Return the (X, Y) coordinate for the center point of the cell that contains the specified text.  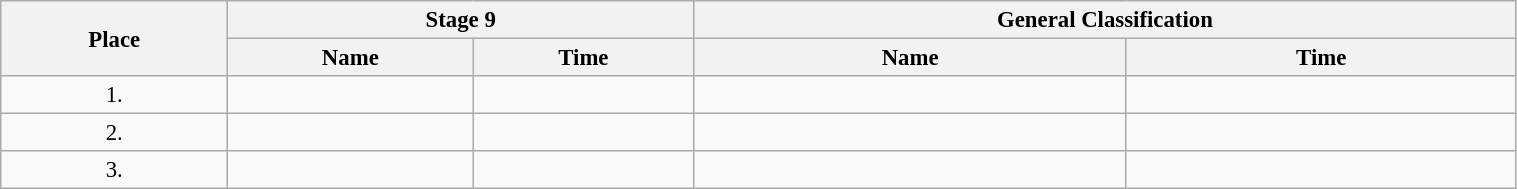
General Classification (1105, 20)
1. (114, 95)
Stage 9 (461, 20)
3. (114, 170)
Place (114, 38)
2. (114, 133)
